Search for the cell housing the specified text and yield its [x, y] center coordinate. 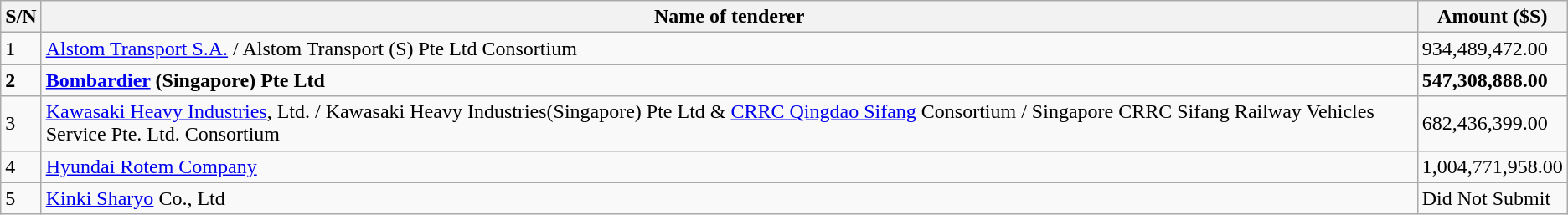
Name of tenderer [729, 17]
682,436,399.00 [1493, 124]
1,004,771,958.00 [1493, 166]
1 [21, 49]
2 [21, 80]
Hyundai Rotem Company [729, 166]
934,489,472.00 [1493, 49]
Alstom Transport S.A. / Alstom Transport (S) Pte Ltd Consortium [729, 49]
5 [21, 198]
4 [21, 166]
Did Not Submit [1493, 198]
3 [21, 124]
547,308,888.00 [1493, 80]
S/N [21, 17]
Bombardier (Singapore) Pte Ltd [729, 80]
Amount ($S) [1493, 17]
Kinki Sharyo Co., Ltd [729, 198]
